Identify which cell holds the provided text, then report its (x, y) central coordinate. 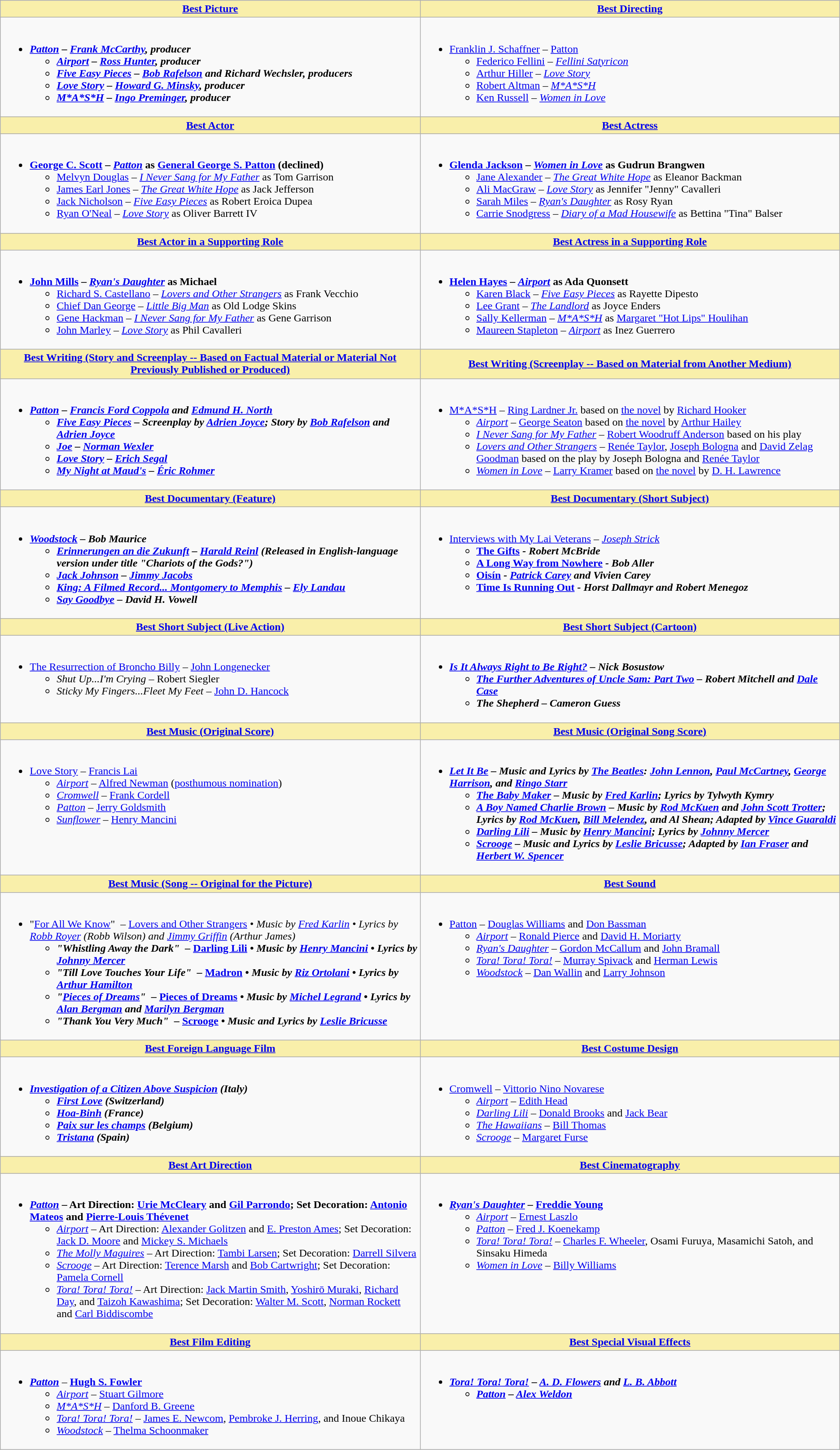
Cromwell – Vittorio Nino NovareseAirport – Edith HeadDarling Lili – Donald Brooks and Jack BearThe Hawaiians – Bill ThomasScrooge – Margaret Furse (630, 1107)
Best Short Subject (Live Action) (210, 627)
Best Film Editing (210, 1342)
Best Writing (Story and Screenplay -- Based on Factual Material or Material Not Previously Published or Produced) (210, 364)
Best Cinematography (630, 1165)
Best Documentary (Short Subject) (630, 498)
Best Actor in a Supporting Role (210, 242)
Best Music (Original Score) (210, 731)
Best Costume Design (630, 1049)
Best Actress (630, 125)
Franklin J. Schaffner – PattonFederico Fellini – Fellini SatyriconArthur Hiller – Love StoryRobert Altman – M*A*S*HKen Russell – Women in Love (630, 67)
Best Special Visual Effects (630, 1342)
Love Story – Francis LaiAirport – Alfred Newman (posthumous nomination)Cromwell – Frank CordellPatton – Jerry GoldsmithSunflower – Henry Mancini (210, 808)
Best Foreign Language Film (210, 1049)
Investigation of a Citizen Above Suspicion (Italy)First Love (Switzerland)Hoa-Binh (France)Paix sur les champs (Belgium)Tristana (Spain) (210, 1107)
Tora! Tora! Tora! – A. D. Flowers and L. B. AbbottPatton – Alex Weldon (630, 1400)
Best Art Direction (210, 1165)
Best Documentary (Feature) (210, 498)
The Resurrection of Broncho Billy – John LongeneckerShut Up...I'm Crying – Robert SieglerSticky My Fingers...Fleet My Feet – John D. Hancock (210, 679)
Best Music (Song -- Original for the Picture) (210, 884)
Best Picture (210, 9)
Best Actress in a Supporting Role (630, 242)
Best Music (Original Song Score) (630, 731)
Best Sound (630, 884)
Best Directing (630, 9)
Best Writing (Screenplay -- Based on Material from Another Medium) (630, 364)
Best Actor (210, 125)
Best Short Subject (Cartoon) (630, 627)
